Locate the cell with the specified text and output its (X, Y) center coordinate. 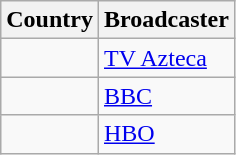
BBC (166, 96)
HBO (166, 134)
TV Azteca (166, 58)
Country (50, 20)
Broadcaster (166, 20)
